Output the [x, y] coordinate of the center of the cell containing the given text.  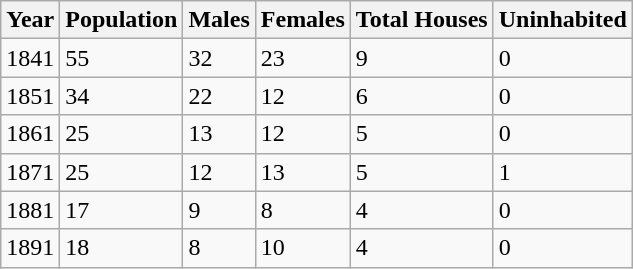
18 [122, 248]
1891 [30, 248]
1861 [30, 134]
22 [219, 96]
10 [302, 248]
6 [422, 96]
Year [30, 20]
1841 [30, 58]
55 [122, 58]
Males [219, 20]
Females [302, 20]
Population [122, 20]
1 [562, 172]
1871 [30, 172]
Uninhabited [562, 20]
1881 [30, 210]
Total Houses [422, 20]
34 [122, 96]
23 [302, 58]
1851 [30, 96]
32 [219, 58]
17 [122, 210]
